Return [x, y] of the center of cell containing provided text 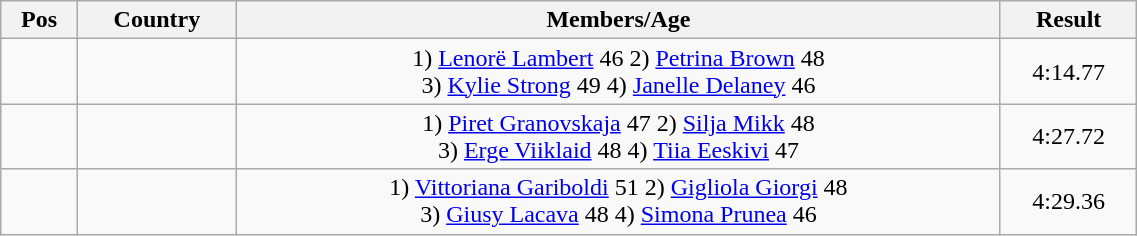
Country [156, 20]
4:27.72 [1068, 136]
4:29.36 [1068, 202]
1) Piret Granovskaja 47 2) Silja Mikk 483) Erge Viiklaid 48 4) Tiia Eeskivi 47 [618, 136]
Members/Age [618, 20]
1) Vittoriana Gariboldi 51 2) Gigliola Giorgi 483) Giusy Lacava 48 4) Simona Prunea 46 [618, 202]
1) Lenorë Lambert 46 2) Petrina Brown 483) Kylie Strong 49 4) Janelle Delaney 46 [618, 72]
Result [1068, 20]
4:14.77 [1068, 72]
Pos [40, 20]
